Output the (X, Y) coordinate of the center of the cell containing the given text.  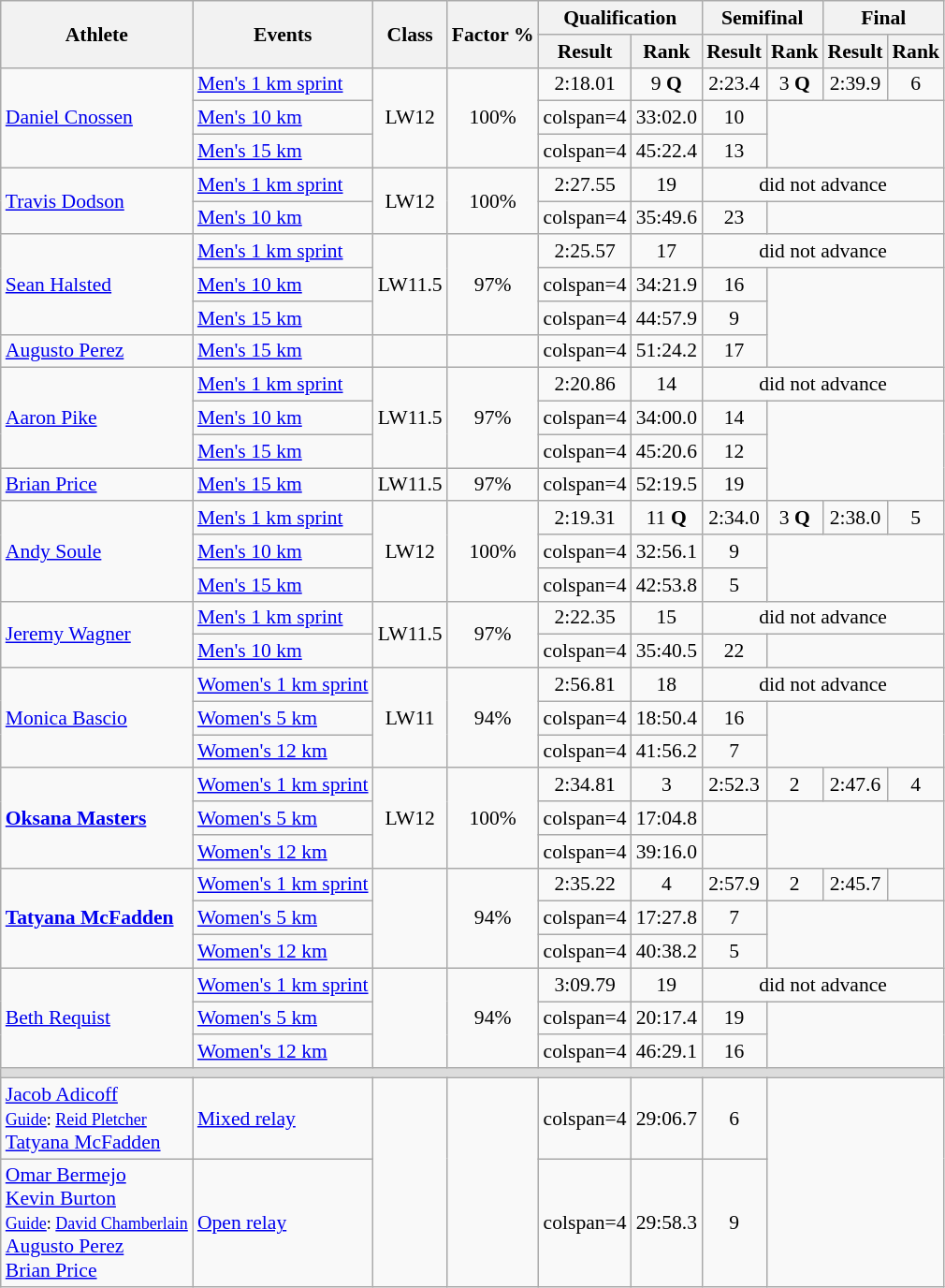
2:20.86 (586, 385)
23 (734, 218)
46:29.1 (666, 1052)
Sean Halsted (97, 285)
40:38.2 (666, 952)
2:35.22 (586, 885)
18:50.4 (666, 718)
2:22.35 (586, 618)
42:53.8 (666, 585)
Factor % (493, 34)
Semifinal (762, 18)
LW11 (410, 719)
10 (734, 118)
Tatyana McFadden (97, 917)
2:39.9 (855, 84)
34:00.0 (666, 418)
11 Q (666, 519)
Open relay (283, 1223)
2:27.55 (586, 184)
2:57.9 (734, 885)
Mixed relay (283, 1118)
Events (283, 34)
18 (666, 685)
29:06.7 (666, 1118)
Augusto Perez (97, 351)
33:02.0 (666, 118)
20:17.4 (666, 1018)
17:04.8 (666, 818)
2:47.6 (855, 785)
45:20.6 (666, 451)
Brian Price (97, 485)
44:57.9 (666, 318)
2:18.01 (586, 84)
Class (410, 34)
2:23.4 (734, 84)
51:24.2 (666, 351)
32:56.1 (666, 551)
Athlete (97, 34)
34:21.9 (666, 285)
45:22.4 (666, 152)
3 (666, 785)
Jeremy Wagner (97, 635)
29:58.3 (666, 1223)
13 (734, 152)
Daniel Cnossen (97, 118)
Qualification (621, 18)
35:40.5 (666, 651)
12 (734, 451)
41:56.2 (666, 752)
15 (666, 618)
35:49.6 (666, 218)
Oksana Masters (97, 818)
2:34.81 (586, 785)
2:45.7 (855, 885)
Final (883, 18)
Beth Requist (97, 1018)
17:27.8 (666, 918)
Travis Dodson (97, 200)
9 Q (666, 84)
52:19.5 (666, 485)
2:19.31 (586, 519)
Aaron Pike (97, 417)
Omar BermejoKevin BurtonGuide: David ChamberlainAugusto PerezBrian Price (97, 1223)
39:16.0 (666, 852)
2:34.0 (734, 519)
2:52.3 (734, 785)
2:38.0 (855, 519)
Andy Soule (97, 552)
Monica Bascio (97, 719)
2:56.81 (586, 685)
2:25.57 (586, 252)
3:09.79 (586, 985)
Jacob AdicoffGuide: Reid PletcherTatyana McFadden (97, 1118)
22 (734, 651)
